From the cell containing the given text, extract its center point as [X, Y] coordinate. 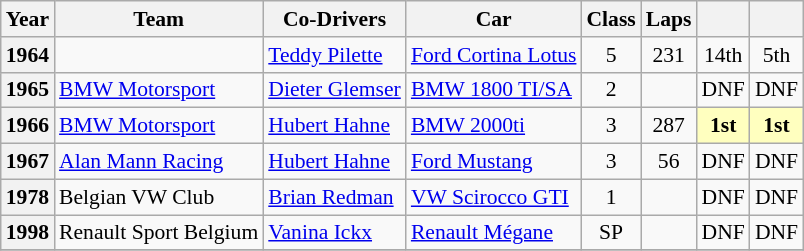
Year [28, 19]
Car [494, 19]
Renault Sport Belgium [158, 233]
1966 [28, 126]
1998 [28, 233]
Ford Mustang [494, 162]
1965 [28, 90]
Renault Mégane [494, 233]
Ford Cortina Lotus [494, 55]
Teddy Pilette [334, 55]
14th [724, 55]
287 [669, 126]
Laps [669, 19]
Belgian VW Club [158, 197]
Alan Mann Racing [158, 162]
Brian Redman [334, 197]
2 [610, 90]
BMW 1800 TI/SA [494, 90]
5th [776, 55]
5 [610, 55]
BMW 2000ti [494, 126]
231 [669, 55]
Class [610, 19]
1 [610, 197]
SP [610, 233]
Co-Drivers [334, 19]
1978 [28, 197]
VW Scirocco GTI [494, 197]
1964 [28, 55]
1967 [28, 162]
56 [669, 162]
Dieter Glemser [334, 90]
Vanina Ickx [334, 233]
Team [158, 19]
